Pinpoint the cell where the given text exists, returning its (x, y) midpoint coordinate. 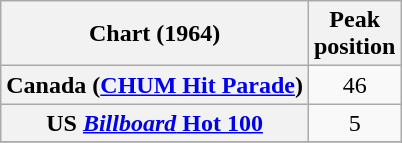
46 (354, 85)
US Billboard Hot 100 (155, 123)
Chart (1964) (155, 34)
Canada (CHUM Hit Parade) (155, 85)
Peakposition (354, 34)
5 (354, 123)
